For the text-containing cell, return its midpoint in (x, y) coordinate format. 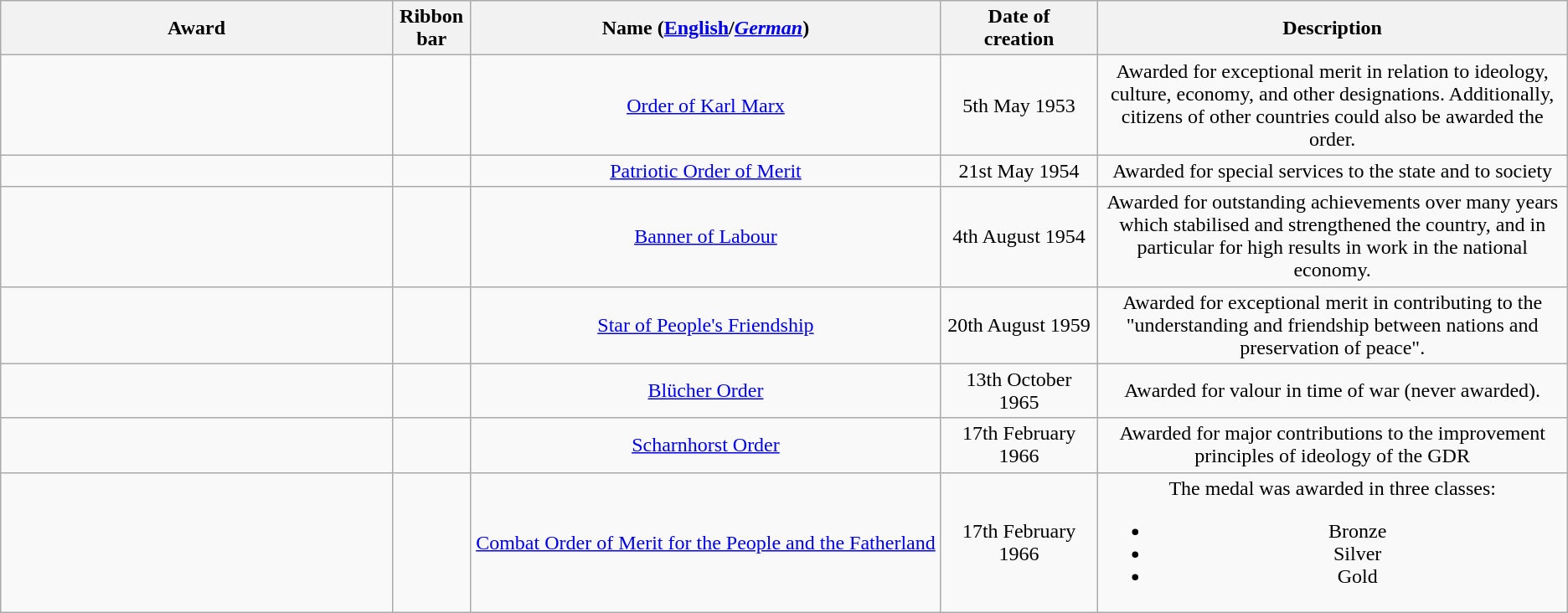
Star of People's Friendship (705, 325)
Combat Order of Merit for the People and the Fatherland (705, 543)
Awarded for special services to the state and to society (1332, 171)
Award (197, 28)
13th October 1965 (1019, 390)
Awarded for major contributions to the improvement principles of ideology of the GDR (1332, 446)
20th August 1959 (1019, 325)
21st May 1954 (1019, 171)
Description (1332, 28)
Name (English/German) (705, 28)
Scharnhorst Order (705, 446)
Awarded for exceptional merit in contributing to the "understanding and friendship between nations and preservation of peace". (1332, 325)
Date ofcreation (1019, 28)
Awarded for valour in time of war (never awarded). (1332, 390)
Banner of Labour (705, 236)
5th May 1953 (1019, 106)
Ribbonbar (431, 28)
Patriotic Order of Merit (705, 171)
Order of Karl Marx (705, 106)
The medal was awarded in three classes:BronzeSilverGold (1332, 543)
4th August 1954 (1019, 236)
Blücher Order (705, 390)
